Return [X, Y] of the center of cell containing provided text 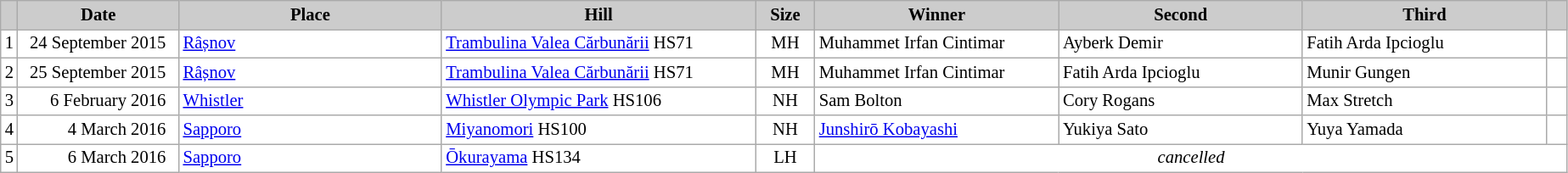
Third [1425, 14]
Miyanomori HS100 [599, 130]
Second [1180, 14]
25 September 2015 [98, 72]
5 [9, 158]
24 September 2015 [98, 43]
Munir Gungen [1425, 72]
Yukiya Sato [1180, 130]
Ōkurayama HS134 [599, 158]
Whistler [311, 101]
4 March 2016 [98, 130]
6 March 2016 [98, 158]
Place [311, 14]
6 February 2016 [98, 101]
1 [9, 43]
LH [785, 158]
Ayberk Demir [1180, 43]
4 [9, 130]
Max Stretch [1425, 101]
Date [98, 14]
Hill [599, 14]
Size [785, 14]
Whistler Olympic Park HS106 [599, 101]
cancelled [1191, 158]
3 [9, 101]
Winner [937, 14]
2 [9, 72]
Cory Rogans [1180, 101]
Yuya Yamada [1425, 130]
Junshirō Kobayashi [937, 130]
Sam Bolton [937, 101]
